Identify which cell holds the provided text, then report its [x, y] central coordinate. 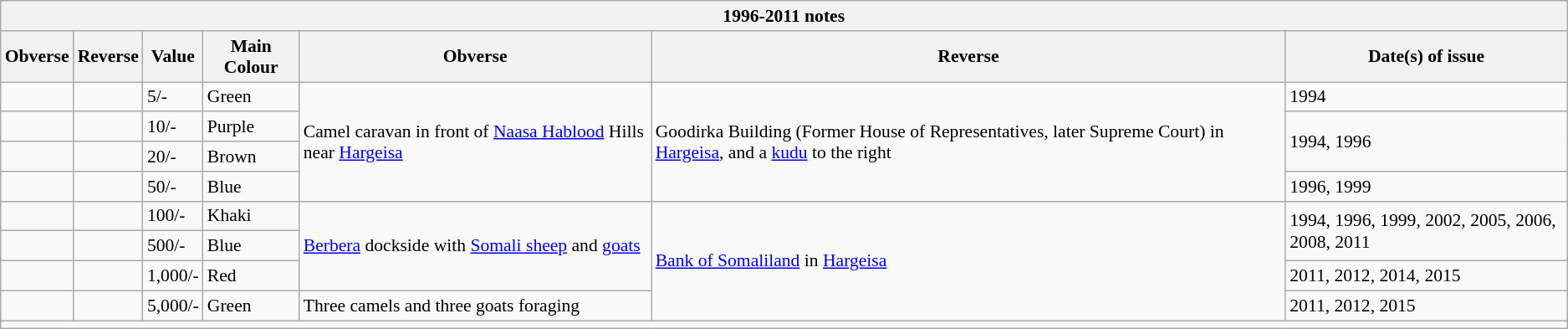
Date(s) of issue [1426, 57]
500/- [173, 246]
1996, 1999 [1426, 187]
Camel caravan in front of Naasa Hablood Hills near Hargeisa [475, 141]
Value [173, 57]
1994, 1996, 1999, 2002, 2005, 2006, 2008, 2011 [1426, 231]
Bank of Somaliland in Hargeisa [968, 260]
Main Colour [251, 57]
5/- [173, 97]
Purple [251, 127]
1994, 1996 [1426, 142]
Khaki [251, 216]
2011, 2012, 2015 [1426, 306]
Berbera dockside with Somali sheep and goats [475, 246]
5,000/- [173, 306]
2011, 2012, 2014, 2015 [1426, 276]
Brown [251, 157]
Goodirka Building (Former House of Representatives, later Supreme Court) in Hargeisa, and a kudu to the right [968, 141]
1996-2011 notes [784, 16]
Three camels and three goats foraging [475, 306]
1994 [1426, 97]
50/- [173, 187]
Red [251, 276]
20/- [173, 157]
10/- [173, 127]
100/- [173, 216]
1,000/- [173, 276]
